Return (x, y) of the center of cell containing provided text 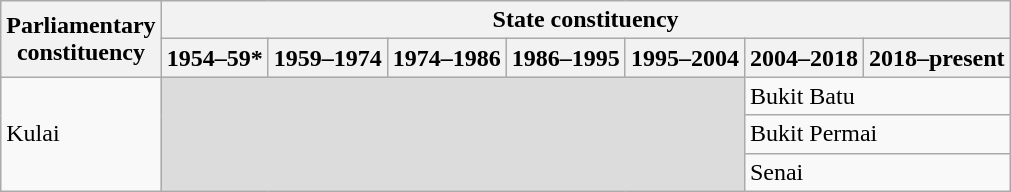
1986–1995 (566, 58)
Bukit Permai (877, 134)
2004–2018 (804, 58)
1995–2004 (684, 58)
Bukit Batu (877, 96)
Senai (877, 172)
2018–present (936, 58)
Parliamentaryconstituency (81, 39)
1959–1974 (328, 58)
State constituency (586, 20)
1954–59* (214, 58)
Kulai (81, 134)
1974–1986 (446, 58)
